Pinpoint the cell where the given text exists, returning its [X, Y] midpoint coordinate. 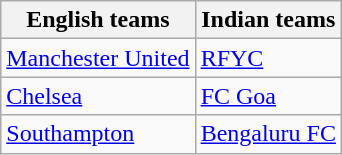
Chelsea [98, 96]
FC Goa [268, 96]
RFYC [268, 58]
English teams [98, 20]
Bengaluru FC [268, 134]
Southampton [98, 134]
Indian teams [268, 20]
Manchester United [98, 58]
